Pinpoint the cell where the given text exists, returning its (X, Y) midpoint coordinate. 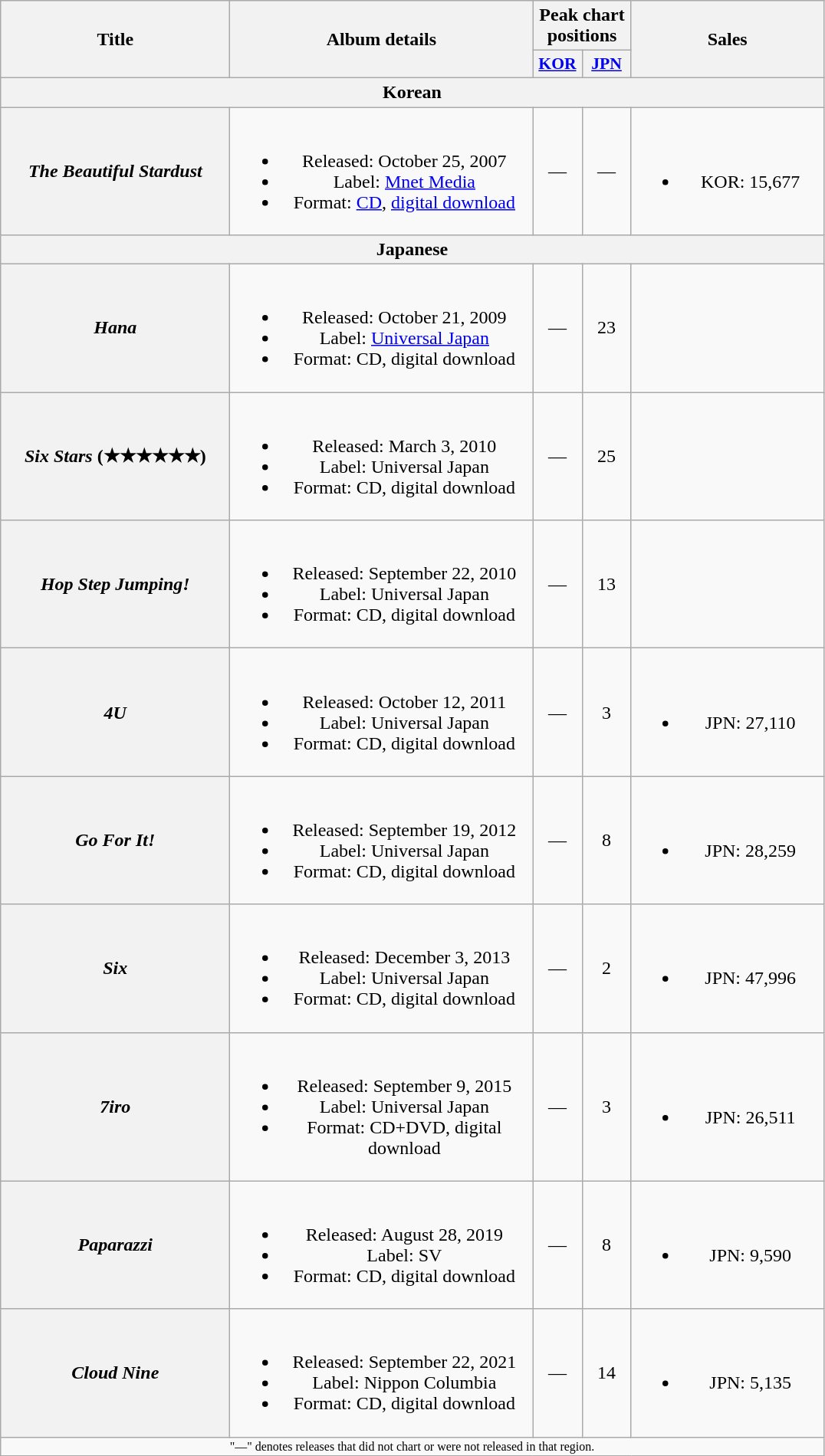
Released: October 25, 2007Label: Mnet MediaFormat: CD, digital download (382, 172)
Japanese (412, 250)
The Beautiful Stardust (115, 172)
JPN: 26,511 (727, 1107)
JPN: 27,110 (727, 713)
Released: December 3, 2013Label: Universal JapanFormat: CD, digital download (382, 969)
Released: March 3, 2010Label: Universal JapanFormat: CD, digital download (382, 457)
Paparazzi (115, 1244)
KOR: 15,677 (727, 172)
25 (606, 457)
Go For It! (115, 840)
KOR (557, 64)
JPN: 5,135 (727, 1373)
Six (115, 969)
7iro (115, 1107)
2 (606, 969)
JPN: 9,590 (727, 1244)
13 (606, 584)
Released: September 22, 2010Label: Universal JapanFormat: CD, digital download (382, 584)
JPN: 28,259 (727, 840)
Six Stars (★★★★★★) (115, 457)
Peak chart positions (582, 26)
Korean (412, 92)
Released: August 28, 2019Label: SVFormat: CD, digital download (382, 1244)
Released: September 9, 2015Label: Universal JapanFormat: CD+DVD, digital download (382, 1107)
4U (115, 713)
Title (115, 40)
Released: October 21, 2009Label: Universal JapanFormat: CD, digital download (382, 328)
Released: September 19, 2012Label: Universal JapanFormat: CD, digital download (382, 840)
JPN (606, 64)
14 (606, 1373)
Hana (115, 328)
Sales (727, 40)
23 (606, 328)
Hop Step Jumping! (115, 584)
Released: October 12, 2011Label: Universal JapanFormat: CD, digital download (382, 713)
Album details (382, 40)
JPN: 47,996 (727, 969)
Cloud Nine (115, 1373)
Released: September 22, 2021Label: Nippon ColumbiaFormat: CD, digital download (382, 1373)
"—" denotes releases that did not chart or were not released in that region. (412, 1446)
